From the cell containing the given text, extract its center point as (x, y) coordinate. 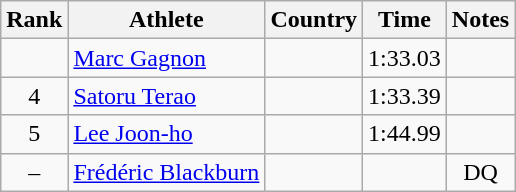
1:44.99 (405, 134)
Time (405, 20)
– (34, 172)
4 (34, 96)
Satoru Terao (166, 96)
Rank (34, 20)
Frédéric Blackburn (166, 172)
1:33.39 (405, 96)
5 (34, 134)
Lee Joon-ho (166, 134)
Marc Gagnon (166, 58)
Athlete (166, 20)
Country (314, 20)
DQ (480, 172)
1:33.03 (405, 58)
Notes (480, 20)
